Return (x, y) of the center of cell containing provided text 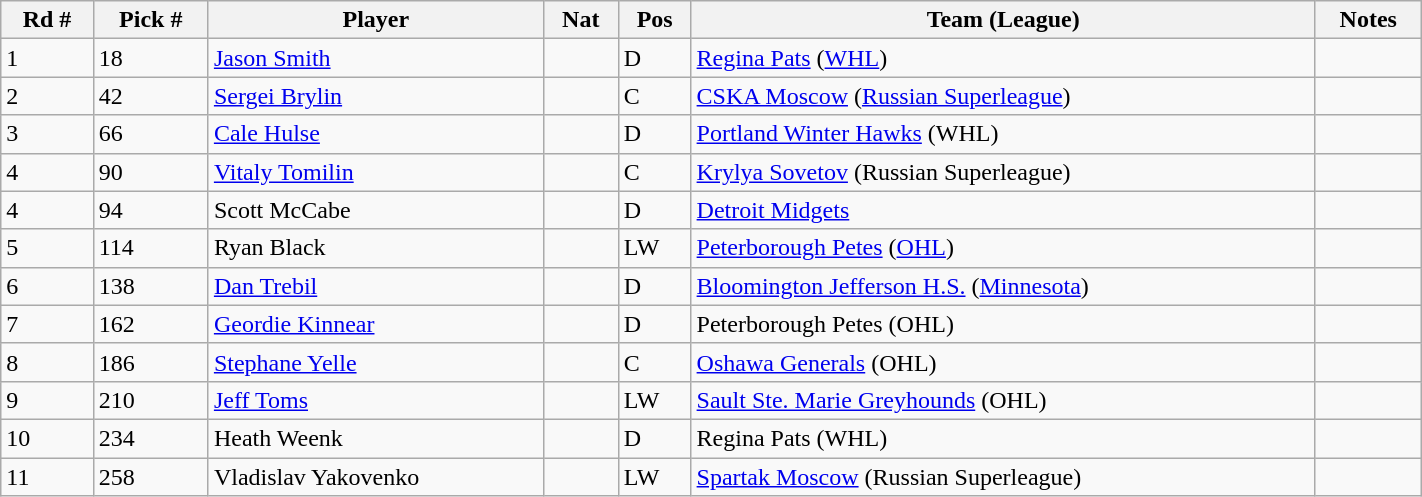
Spartak Moscow (Russian Superleague) (1003, 477)
Heath Weenk (376, 438)
7 (47, 324)
Vladislav Yakovenko (376, 477)
Jeff Toms (376, 400)
Detroit Midgets (1003, 210)
Player (376, 20)
162 (150, 324)
Vitaly Tomilin (376, 172)
186 (150, 362)
Bloomington Jefferson H.S. (Minnesota) (1003, 286)
18 (150, 58)
258 (150, 477)
5 (47, 248)
9 (47, 400)
42 (150, 96)
Nat (580, 20)
Stephane Yelle (376, 362)
Ryan Black (376, 248)
66 (150, 134)
210 (150, 400)
138 (150, 286)
Sergei Brylin (376, 96)
90 (150, 172)
Pos (654, 20)
Dan Trebil (376, 286)
Pick # (150, 20)
Team (League) (1003, 20)
1 (47, 58)
Krylya Sovetov (Russian Superleague) (1003, 172)
8 (47, 362)
11 (47, 477)
10 (47, 438)
Sault Ste. Marie Greyhounds (OHL) (1003, 400)
Rd # (47, 20)
6 (47, 286)
CSKA Moscow (Russian Superleague) (1003, 96)
Jason Smith (376, 58)
Cale Hulse (376, 134)
114 (150, 248)
94 (150, 210)
Notes (1368, 20)
Portland Winter Hawks (WHL) (1003, 134)
Oshawa Generals (OHL) (1003, 362)
Geordie Kinnear (376, 324)
2 (47, 96)
234 (150, 438)
3 (47, 134)
Scott McCabe (376, 210)
